Pinpoint the cell where the given text exists, returning its (X, Y) midpoint coordinate. 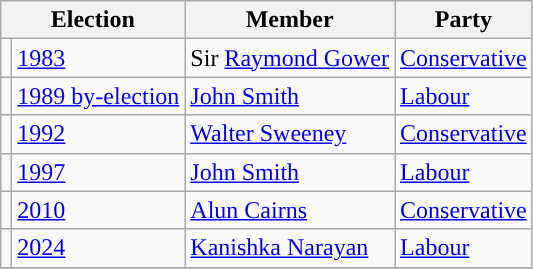
Kanishka Narayan (290, 248)
Member (290, 20)
1992 (98, 134)
1997 (98, 172)
Election (93, 20)
2024 (98, 248)
Party (464, 20)
Walter Sweeney (290, 134)
1989 by-election (98, 96)
Alun Cairns (290, 210)
Sir Raymond Gower (290, 58)
2010 (98, 210)
1983 (98, 58)
